Return the (x, y) coordinate for the center point of the cell that contains the specified text.  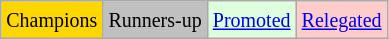
Promoted (252, 20)
Relegated (342, 20)
Runners-up (155, 20)
Champions (52, 20)
